From the cell containing the given text, extract its center point as (x, y) coordinate. 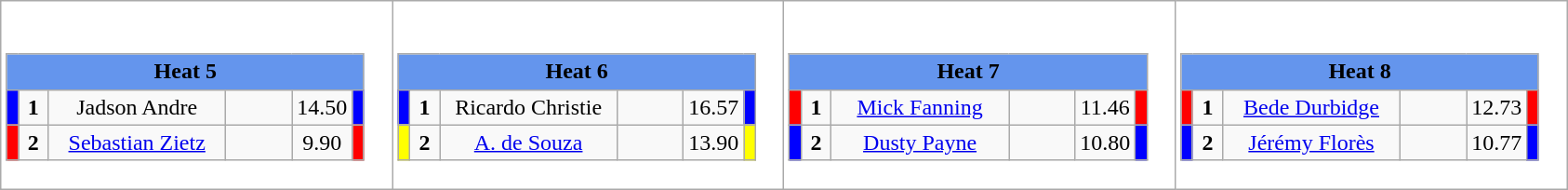
Jadson Andre (138, 107)
Heat 6 (577, 72)
9.90 (322, 142)
16.57 (714, 107)
Heat 7 (968, 72)
Heat 5 1 Jadson Andre 14.50 2 Sebastian Zietz 9.90 (197, 95)
10.77 (1497, 142)
14.50 (322, 107)
Heat 7 1 Mick Fanning 11.46 2 Dusty Payne 10.80 (980, 95)
Ricardo Christie (528, 107)
10.80 (1105, 142)
Heat 6 1 Ricardo Christie 16.57 2 A. de Souza 13.90 (588, 95)
11.46 (1105, 107)
13.90 (714, 142)
Heat 8 (1360, 72)
Bede Durbidge (1311, 107)
Heat 5 (185, 72)
12.73 (1497, 107)
Heat 8 1 Bede Durbidge 12.73 2 Jérémy Florès 10.77 (1371, 95)
A. de Souza (528, 142)
Sebastian Zietz (138, 142)
Jérémy Florès (1311, 142)
Mick Fanning (921, 107)
Dusty Payne (921, 142)
